Extract the (x, y) coordinate from the center of the cell holding the provided text.  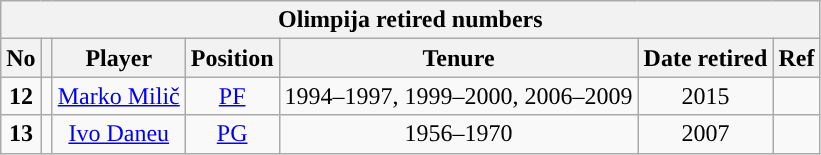
2007 (706, 134)
No (21, 58)
Tenure (458, 58)
1956–1970 (458, 134)
13 (21, 134)
Player (118, 58)
Ivo Daneu (118, 134)
1994–1997, 1999–2000, 2006–2009 (458, 96)
PF (232, 96)
Date retired (706, 58)
Position (232, 58)
PG (232, 134)
Marko Milič (118, 96)
Ref (796, 58)
Olimpija retired numbers (410, 20)
2015 (706, 96)
12 (21, 96)
